Determine the (X, Y) coordinate at the center of the cell enclosing the given text.  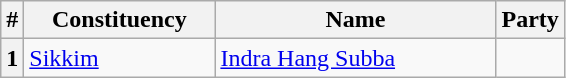
Indra Hang Subba (356, 58)
Name (356, 20)
# (12, 20)
Sikkim (120, 58)
Party (530, 20)
Constituency (120, 20)
1 (12, 58)
